Extract the (X, Y) coordinate from the center of the cell holding the provided text.  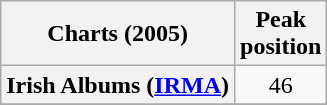
Irish Albums (IRMA) (118, 85)
Charts (2005) (118, 34)
46 (281, 85)
Peakposition (281, 34)
